Locate the cell with the specified text and output its [x, y] center coordinate. 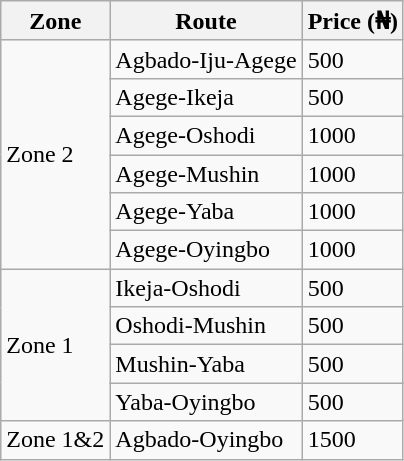
Oshodi-Mushin [206, 326]
Ikeja-Oshodi [206, 288]
Mushin-Yaba [206, 364]
Agege-Ikeja [206, 97]
Zone 1 [56, 345]
Agege-Oshodi [206, 135]
1500 [352, 440]
Agege-Mushin [206, 173]
Price (₦) [352, 21]
Agbado-Iju-Agege [206, 59]
Agege-Oyingbo [206, 250]
Agbado-Oyingbo [206, 440]
Route [206, 21]
Zone [56, 21]
Yaba-Oyingbo [206, 402]
Zone 1&2 [56, 440]
Agege-Yaba [206, 212]
Zone 2 [56, 154]
